Pinpoint the cell where the given text exists, returning its (X, Y) midpoint coordinate. 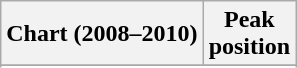
Peak position (249, 34)
Chart (2008–2010) (102, 34)
